Locate the cell with the specified text and output its [x, y] center coordinate. 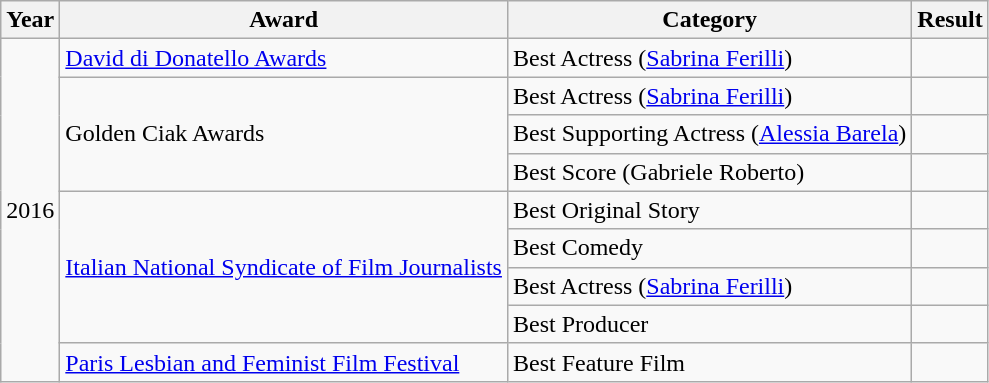
Result [950, 20]
Award [284, 20]
Best Feature Film [709, 362]
Golden Ciak Awards [284, 134]
Italian National Syndicate of Film Journalists [284, 267]
Best Producer [709, 324]
Best Supporting Actress (Alessia Barela) [709, 134]
Best Original Story [709, 210]
Category [709, 20]
Paris Lesbian and Feminist Film Festival [284, 362]
2016 [30, 210]
Best Score (Gabriele Roberto) [709, 172]
Best Comedy [709, 248]
Year [30, 20]
David di Donatello Awards [284, 58]
